Detect which cell encompasses the target text, then output its (x, y) center coordinate. 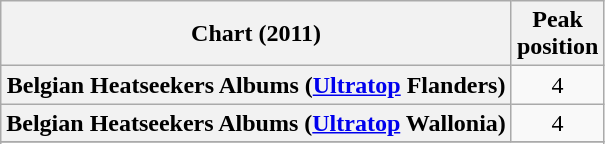
Belgian Heatseekers Albums (Ultratop Flanders) (256, 85)
Belgian Heatseekers Albums (Ultratop Wallonia) (256, 123)
Chart (2011) (256, 34)
Peakposition (557, 34)
